Locate the cell with the specified text and output its (X, Y) center coordinate. 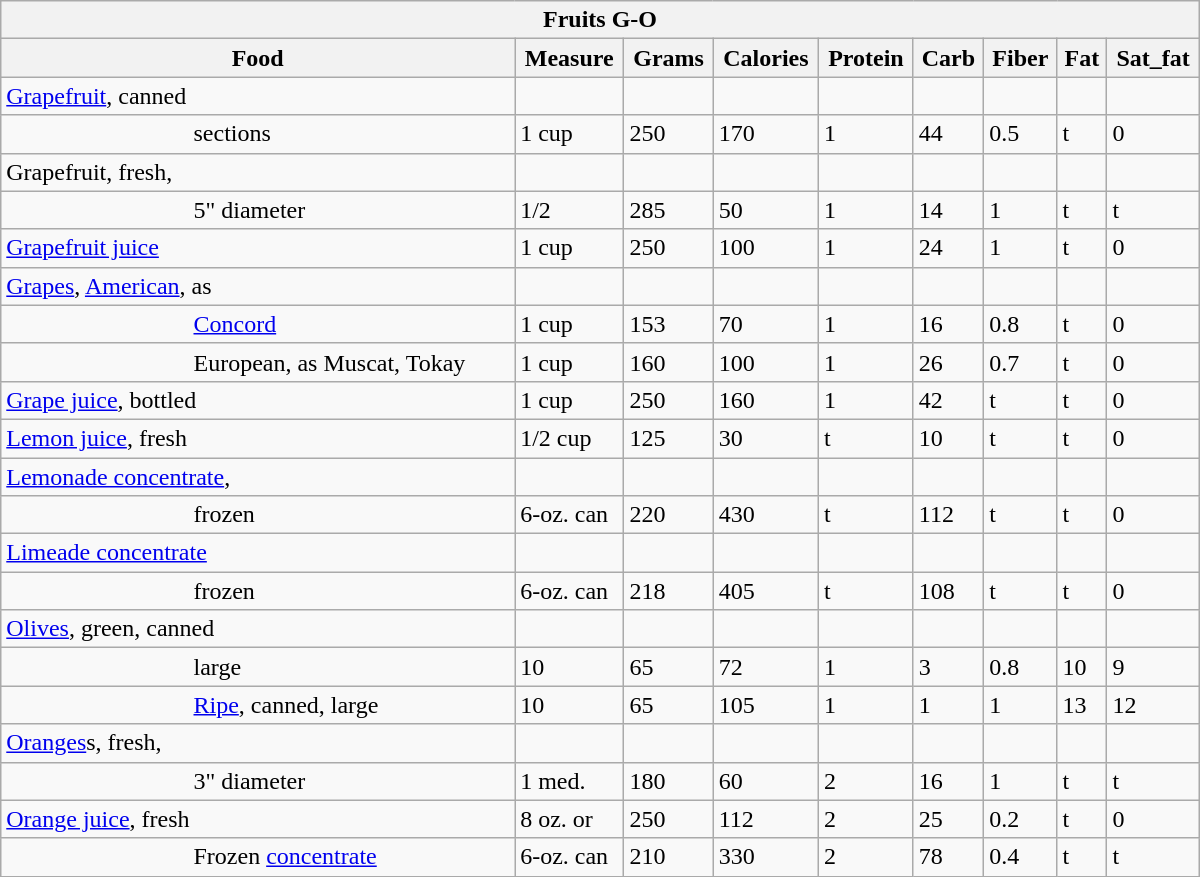
Carb (948, 58)
Grape juice, bottled (258, 400)
Fiber (1020, 58)
Lemon juice, fresh (258, 438)
0.4 (1020, 857)
105 (766, 705)
Lemonade concentrate, (258, 477)
44 (948, 134)
Limeade concentrate (258, 553)
0.2 (1020, 819)
1/2 (570, 210)
Concord (258, 324)
42 (948, 400)
0.5 (1020, 134)
3" diameter (258, 781)
218 (668, 591)
14 (948, 210)
3 (948, 667)
large (258, 667)
25 (948, 819)
50 (766, 210)
Grams (668, 58)
13 (1082, 705)
60 (766, 781)
0.7 (1020, 362)
430 (766, 515)
285 (668, 210)
European, as Muscat, Tokay (258, 362)
180 (668, 781)
70 (766, 324)
Protein (866, 58)
Grapefruit, fresh, (258, 172)
sections (258, 134)
210 (668, 857)
Sat_fat (1153, 58)
5" diameter (258, 210)
Fruits G-O (600, 20)
72 (766, 667)
8 oz. or (570, 819)
330 (766, 857)
24 (948, 248)
108 (948, 591)
30 (766, 438)
125 (668, 438)
1 med. (570, 781)
Frozen concentrate (258, 857)
12 (1153, 705)
Orange juice, fresh (258, 819)
Food (258, 58)
170 (766, 134)
9 (1153, 667)
Grapefruit juice (258, 248)
220 (668, 515)
1/2 cup (570, 438)
Olives, green, canned (258, 629)
78 (948, 857)
405 (766, 591)
Ripe, canned, large (258, 705)
Calories (766, 58)
Grapes, American, as (258, 286)
26 (948, 362)
Measure (570, 58)
153 (668, 324)
Grapefruit, canned (258, 96)
Fat (1082, 58)
Orangess, fresh, (258, 743)
